Output the [X, Y] coordinate of the center of the cell containing the given text.  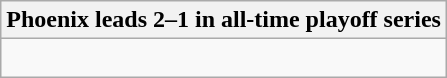
Phoenix leads 2–1 in all-time playoff series [224, 20]
